Identify which cell holds the provided text, then report its [X, Y] central coordinate. 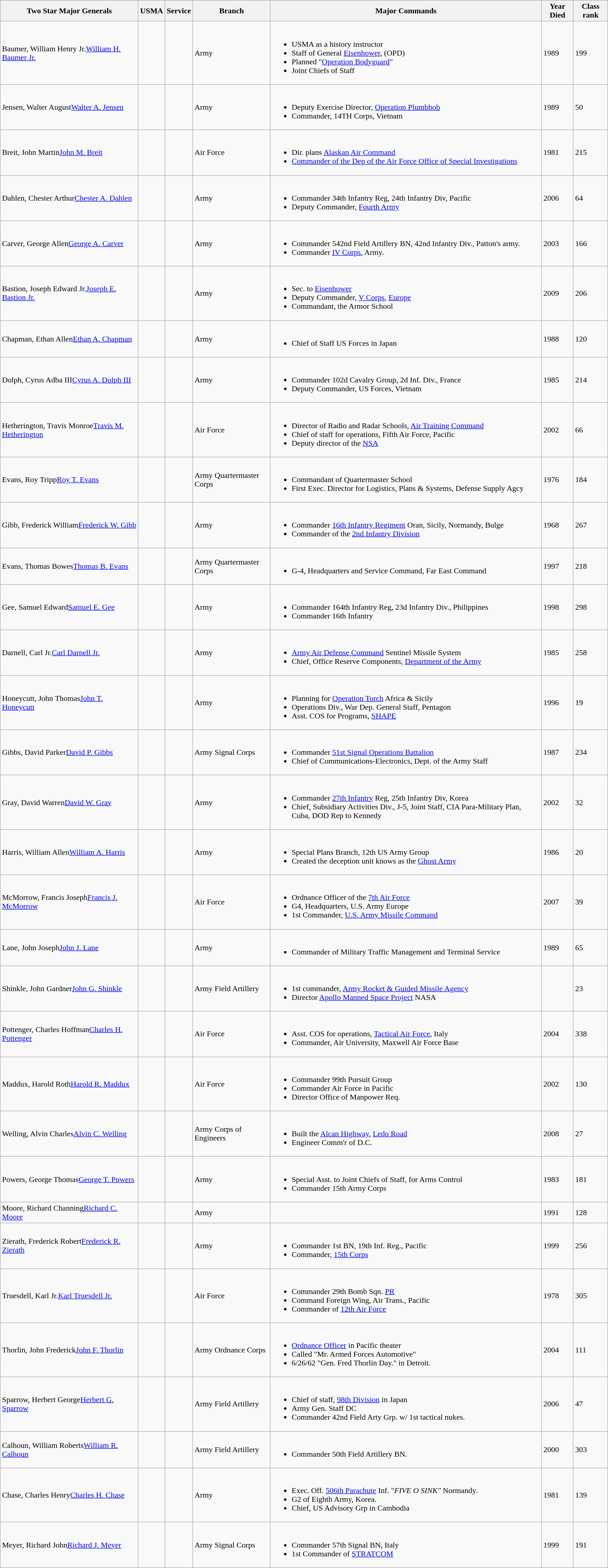
Jensen, Walter AugustWalter A. Jensen [70, 107]
Truesdell, Karl Jr.Karl Truesdell Jr. [70, 1296]
1978 [558, 1296]
Major Commands [406, 11]
66 [590, 430]
Special Plans Branch, 12th US Army GroupCreated the deception unit knows as the Ghost Army [406, 852]
50 [590, 107]
2009 [558, 293]
Carver, George AllenGeorge A. Carver [70, 243]
258 [590, 653]
305 [590, 1296]
1987 [558, 753]
Ordnance Officer in Pacific theaterCalled "Mr. Armed Forces Automotive"6/26/62 "Gen. Fred Thorlin Day." in Detroit. [406, 1350]
338 [590, 1034]
Sparrow, Herbert GeorgeHerbert G. Sparrow [70, 1404]
Maddux, Harold RothHarold R. Maddux [70, 1084]
Service [179, 11]
Exec. Off. 506th Parachute Inf. "FIVE O SINK" Normandy.G2 of Eighth Army, Korea.Chief, US Advisory Grp in Cambodia [406, 1495]
Hetherington, Travis MonroeTravis M. Hetherington [70, 430]
130 [590, 1084]
Shinkle, John GardnerJohn G. Shinkle [70, 989]
1998 [558, 607]
Commander of Military Traffic Management and Terminal Service [406, 947]
19 [590, 703]
Deputy Exercise Director, Operation PlumbbobCommander, 14TH Corps, Vietnam [406, 107]
Baumer, William Henry Jr.William H. Baumer Jr. [70, 53]
Bastion, Joseph Edward Jr.Joseph E. Bastion Jr. [70, 293]
20 [590, 852]
USMA [152, 11]
Army Air Defense Command Sentinel Missile SystemChief, Office Reserve Components, Department of the Army [406, 653]
32 [590, 803]
23 [590, 989]
Gray, David WarrenDavid W. Gray [70, 803]
47 [590, 1404]
184 [590, 479]
Darnell, Carl Jr.Carl Darnell Jr. [70, 653]
Year Died [558, 11]
Commander 542nd Field Artillery BN, 42nd Infantry Div., Patton's army.Commander IV Corps, Army. [406, 243]
Welling, Alvin CharlesAlvin C. Welling [70, 1134]
Class rank [590, 11]
1996 [558, 703]
Breit, John MartinJohn M. Breit [70, 153]
Dahlen, Chester ArthurChester A. Dahlen [70, 198]
2008 [558, 1134]
Commander 57th Signal BN, Italy1st Commander of STRATCOM [406, 1545]
1991 [558, 1212]
Director of Radio and Radar Schools, Air Training CommandChief of staff for operations, Fifth Air Force, PacificDeputy director of the NSA [406, 430]
27 [590, 1134]
Gibb, Frederick WilliamFrederick W. Gibb [70, 525]
181 [590, 1179]
Gee, Samuel EdwardSamuel E. Gee [70, 607]
199 [590, 53]
1968 [558, 525]
234 [590, 753]
Commandant of Quartermaster SchoolFirst Exec. Director for Logistics, Plans & Systems, Defense Supply Agcy [406, 479]
111 [590, 1350]
Chapman, Ethan AllenEthan A. Chapman [70, 339]
Commander 164th Infantry Reg, 23d Infantry Div., PhilippinesCommander 16th Infantry [406, 607]
McMorrow, Francis JosephFrancis J. McMorrow [70, 902]
Pottenger, Charles HoffmanCharles H. Pottenger [70, 1034]
Branch [231, 11]
2007 [558, 902]
267 [590, 525]
206 [590, 293]
39 [590, 902]
218 [590, 566]
Honeycutt, John ThomasJohn T. Honeycutt [70, 703]
1983 [558, 1179]
1st commander, Army Rocket & Guided Missile AgencyDirector Apollo Manned Space Project NASA [406, 989]
Evans, Thomas BowesThomas B. Evans [70, 566]
Commander 1st BN, 19th Inf. Reg., PacificCommander, 15th Corps [406, 1246]
298 [590, 607]
Commander 29th Bomb Sqn. PRCommand Foreign Wing, Air Trans., PacificCommander of 12th Air Force [406, 1296]
191 [590, 1545]
Commander 51st Signal Operations BattalionChief of Communications-Electronics, Dept. of the Army Staff [406, 753]
Commander 50th Field Artillery BN. [406, 1450]
65 [590, 947]
G-4, Headquarters and Service Command, Far East Command [406, 566]
Chief of staff, 98th Division in JapanArmy Gen. Staff DCCommander 42nd Field Arty Grp. w/ 1st tactical nukes. [406, 1404]
Army Corps of Engineers [231, 1134]
1986 [558, 852]
1997 [558, 566]
Chief of Staff US Forces in Japan [406, 339]
Powers, George ThomasGeorge T. Powers [70, 1179]
Commander 16th Infantry Regiment Oran, Sicily, Normandy, BulgeCommander of the 2nd Infantry Division [406, 525]
214 [590, 380]
Two Star Major Generals [70, 11]
64 [590, 198]
Moore, Richard ChanningRichard C. Moore [70, 1212]
Army Ordnance Corps [231, 1350]
Dir. plans Alaskan Air CommandCommander of the Dep of the Air Force Office of Special Investigations [406, 153]
1976 [558, 479]
Thorlin, John FrederickJohn F. Thorlin [70, 1350]
Zierath, Frederick RobertFrederick R. Zierath [70, 1246]
215 [590, 153]
Commander 102d Cavalry Group, 2d Inf. Div., FranceDeputy Commander, US Forces, Vietnam [406, 380]
Calhoun, William RobertsWilliam R. Calhoun [70, 1450]
139 [590, 1495]
Dolph, Cyrus Adba IIICyrus A. Dolph III [70, 380]
Built the Alcan Highway, Ledo RoadEngineer Comm'r of D.C. [406, 1134]
Ordnance Officer of the 7th Air ForceG4, Headquarters, U.S. Army Europe1st Commander, U.S. Army Missile Command [406, 902]
Sec. to EisenhowerDeputy Commander, V Corps, EuropeCommandant, the Armor School [406, 293]
Special Asst. to Joint Chiefs of Staff, for Arms ControlCommander 15th Army Corps [406, 1179]
256 [590, 1246]
Gibbs, David ParkerDavid P. Gibbs [70, 753]
Asst. COS for operations, Tactical Air Force, ItalyCommander, Air University, Maxwell Air Force Base [406, 1034]
Meyer, Richard JohnRichard J. Meyer [70, 1545]
1988 [558, 339]
Commander 34th Infantry Reg, 24th Infantry Div, PacificDeputy Commander, Fourth Army [406, 198]
Chase, Charles HenryCharles H. Chase [70, 1495]
Lane, John JosephJohn J. Lane [70, 947]
Planning for Operation Torch Africa & SicilyOperations Div., War Dep. General Staff, PentagonAsst. COS for Programs, SHAPE [406, 703]
128 [590, 1212]
166 [590, 243]
2003 [558, 243]
Evans, Roy TrippRoy T. Evans [70, 479]
120 [590, 339]
USMA as a history instructorStaff of General Eisenhower, (OPD)Planned "Operation Bodyguard"Joint Chiefs of Staff [406, 53]
Commander 99th Pursuit GroupCommander Air Force in PacificDirector Office of Manpower Req. [406, 1084]
2000 [558, 1450]
Harris, William AllenWilliam A. Harris [70, 852]
303 [590, 1450]
